Search for the cell housing the specified text and yield its [X, Y] center coordinate. 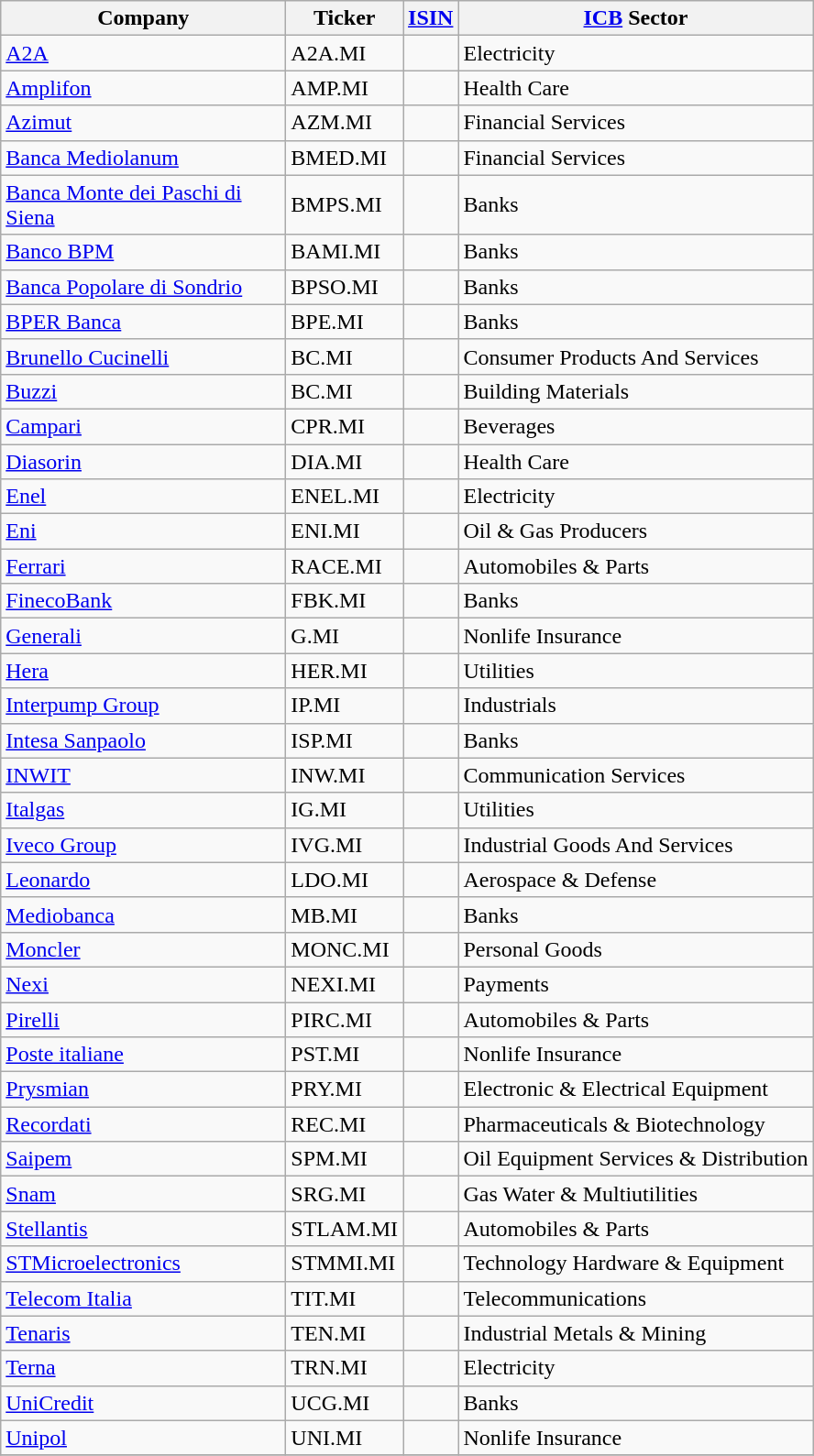
BAMI.MI [345, 252]
A2A.MI [345, 53]
UNI.MI [345, 1438]
Buzzi [143, 391]
BPSO.MI [345, 287]
TRN.MI [345, 1368]
Mediobanca [143, 914]
SRG.MI [345, 1194]
Industrial Metals & Mining [636, 1333]
G.MI [345, 636]
Beverages [636, 426]
STMicroelectronics [143, 1264]
HER.MI [345, 671]
Stellantis [143, 1229]
Pirelli [143, 1020]
ENEL.MI [345, 497]
FinecoBank [143, 601]
Leonardo [143, 880]
SPM.MI [345, 1159]
Tenaris [143, 1333]
Poste italiane [143, 1055]
Azimut [143, 123]
Eni [143, 531]
Iveco Group [143, 845]
MONC.MI [345, 949]
Amplifon [143, 88]
Generali [143, 636]
Communication Services [636, 775]
Building Materials [636, 391]
ENI.MI [345, 531]
Saipem [143, 1159]
Industrials [636, 706]
UniCredit [143, 1403]
CPR.MI [345, 426]
RACE.MI [345, 566]
STLAM.MI [345, 1229]
IG.MI [345, 810]
STMMI.MI [345, 1264]
IVG.MI [345, 845]
LDO.MI [345, 880]
BPE.MI [345, 322]
Consumer Products And Services [636, 356]
Oil Equipment Services & Distribution [636, 1159]
DIA.MI [345, 461]
ISIN [431, 18]
BMPS.MI [345, 205]
NEXI.MI [345, 984]
INW.MI [345, 775]
Ticker [345, 18]
ICB Sector [636, 18]
IP.MI [345, 706]
Technology Hardware & Equipment [636, 1264]
Snam [143, 1194]
Terna [143, 1368]
FBK.MI [345, 601]
TEN.MI [345, 1333]
TIT.MI [345, 1298]
Nexi [143, 984]
Banca Popolare di Sondrio [143, 287]
Pharmaceuticals & Biotechnology [636, 1124]
Electronic & Electrical Equipment [636, 1089]
AZM.MI [345, 123]
Italgas [143, 810]
AMP.MI [345, 88]
Brunello Cucinelli [143, 356]
Ferrari [143, 566]
PRY.MI [345, 1089]
A2A [143, 53]
PIRC.MI [345, 1020]
INWIT [143, 775]
Industrial Goods And Services [636, 845]
Recordati [143, 1124]
Telecom Italia [143, 1298]
Personal Goods [636, 949]
Prysmian [143, 1089]
Company [143, 18]
Moncler [143, 949]
Diasorin [143, 461]
PST.MI [345, 1055]
BPER Banca [143, 322]
ISP.MI [345, 740]
Interpump Group [143, 706]
Intesa Sanpaolo [143, 740]
Gas Water & Multiutilities [636, 1194]
UCG.MI [345, 1403]
Aerospace & Defense [636, 880]
Payments [636, 984]
Oil & Gas Producers [636, 531]
Banca Monte dei Paschi di Siena [143, 205]
Telecommunications [636, 1298]
Enel [143, 497]
BMED.MI [345, 158]
Unipol [143, 1438]
MB.MI [345, 914]
Banca Mediolanum [143, 158]
REC.MI [345, 1124]
Hera [143, 671]
Banco BPM [143, 252]
Campari [143, 426]
